Find where the given text appears and provide that cell's center as [X, Y] coordinate. 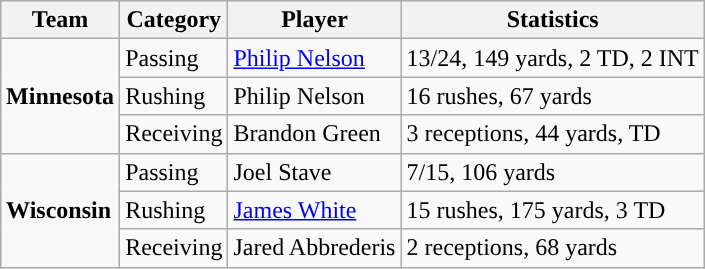
Joel Stave [314, 172]
Team [60, 20]
Category [174, 20]
Wisconsin [60, 210]
Player [314, 20]
Statistics [552, 20]
7/15, 106 yards [552, 172]
Jared Abbrederis [314, 248]
16 rushes, 67 yards [552, 96]
James White [314, 210]
15 rushes, 175 yards, 3 TD [552, 210]
3 receptions, 44 yards, TD [552, 134]
Minnesota [60, 96]
13/24, 149 yards, 2 TD, 2 INT [552, 58]
Brandon Green [314, 134]
2 receptions, 68 yards [552, 248]
